Capture the cell that displays the provided text and extract its (x, y) central coordinate. 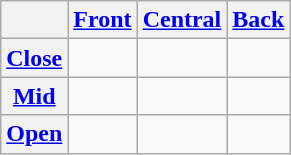
Open (34, 134)
Back (258, 20)
Front (102, 20)
Close (34, 58)
Mid (34, 96)
Central (182, 20)
